Identify which cell holds the provided text, then report its (x, y) central coordinate. 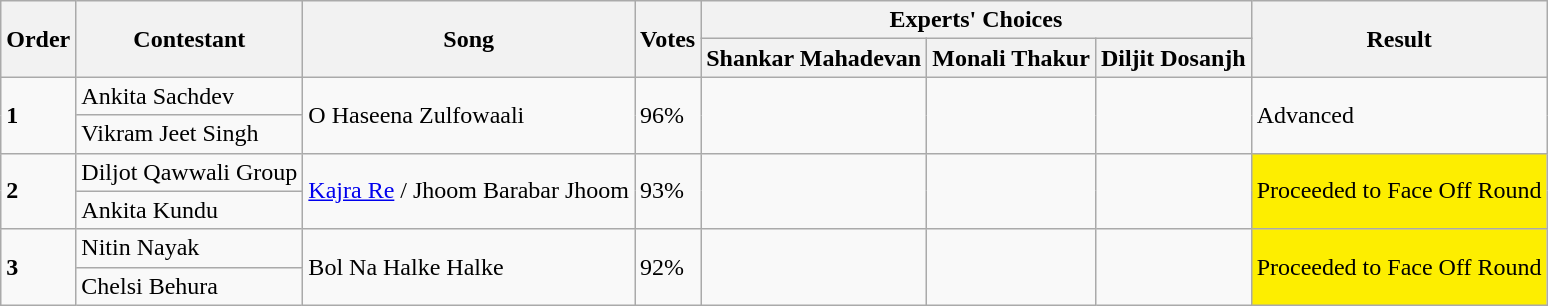
3 (38, 267)
Result (1399, 39)
2 (38, 191)
Ankita Kundu (190, 210)
Experts' Choices (976, 20)
Diljit Dosanjh (1173, 58)
Vikram Jeet Singh (190, 134)
Contestant (190, 39)
O Haseena Zulfowaali (469, 115)
93% (667, 191)
Kajra Re / Jhoom Barabar Jhoom (469, 191)
Ankita Sachdev (190, 96)
92% (667, 267)
Song (469, 39)
Shankar Mahadevan (814, 58)
Votes (667, 39)
Nitin Nayak (190, 248)
Diljot Qawwali Group (190, 172)
1 (38, 115)
Monali Thakur (1012, 58)
Chelsi Behura (190, 286)
Advanced (1399, 115)
96% (667, 115)
Bol Na Halke Halke (469, 267)
Order (38, 39)
